Return [x, y] of the center of cell containing provided text 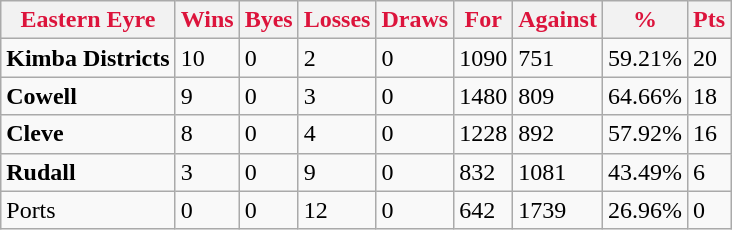
% [644, 20]
6 [708, 172]
1228 [484, 134]
59.21% [644, 58]
18 [708, 96]
4 [337, 134]
Cleve [88, 134]
751 [558, 58]
Rudall [88, 172]
Byes [268, 20]
892 [558, 134]
Wins [207, 20]
Ports [88, 210]
809 [558, 96]
10 [207, 58]
8 [207, 134]
For [484, 20]
Eastern Eyre [88, 20]
Kimba Districts [88, 58]
57.92% [644, 134]
Pts [708, 20]
1090 [484, 58]
64.66% [644, 96]
12 [337, 210]
1480 [484, 96]
Against [558, 20]
2 [337, 58]
1739 [558, 210]
43.49% [644, 172]
1081 [558, 172]
832 [484, 172]
16 [708, 134]
26.96% [644, 210]
Draws [415, 20]
20 [708, 58]
Cowell [88, 96]
Losses [337, 20]
642 [484, 210]
